Provide the [X, Y] coordinate of the cell's center where the given text is located.  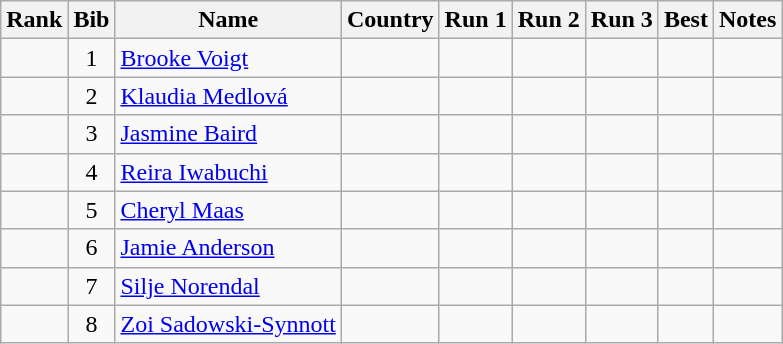
Name [228, 20]
Silje Norendal [228, 286]
Cheryl Maas [228, 210]
Klaudia Medlová [228, 96]
5 [92, 210]
Run 2 [548, 20]
7 [92, 286]
Jasmine Baird [228, 134]
Brooke Voigt [228, 58]
Jamie Anderson [228, 248]
Rank [34, 20]
6 [92, 248]
Best [686, 20]
4 [92, 172]
3 [92, 134]
Run 3 [622, 20]
Reira Iwabuchi [228, 172]
Notes [747, 20]
2 [92, 96]
Run 1 [476, 20]
Zoi Sadowski-Synnott [228, 324]
Country [390, 20]
8 [92, 324]
1 [92, 58]
Bib [92, 20]
